Find where the given text appears and provide that cell's center as (x, y) coordinate. 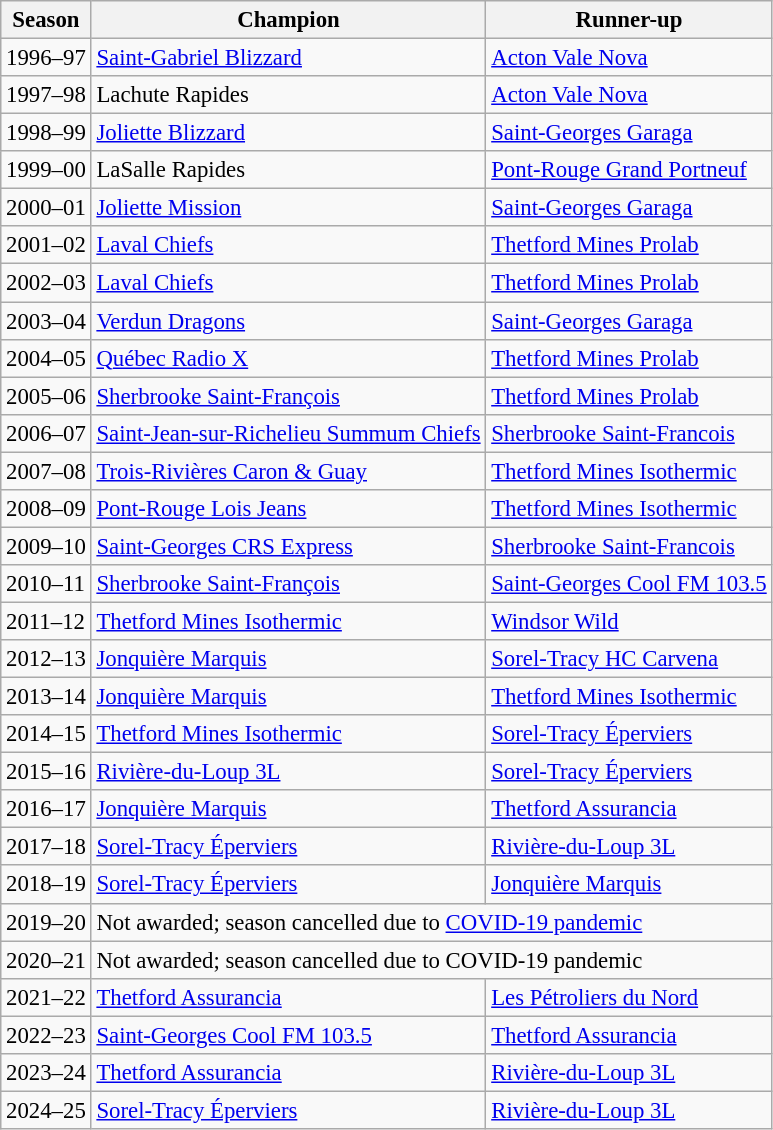
2003–04 (46, 321)
Trois-Rivières Caron & Guay (288, 471)
1996–97 (46, 58)
1998–99 (46, 133)
2020–21 (46, 960)
Saint-Georges CRS Express (288, 546)
Season (46, 20)
2018–19 (46, 885)
Pont-Rouge Grand Portneuf (629, 170)
2010–11 (46, 584)
2009–10 (46, 546)
Sorel-Tracy HC Carvena (629, 659)
Windsor Wild (629, 621)
2019–20 (46, 922)
2002–03 (46, 283)
Saint-Jean-sur-Richelieu Summum Chiefs (288, 433)
1997–98 (46, 95)
2005–06 (46, 396)
Pont-Rouge Lois Jeans (288, 509)
2017–18 (46, 847)
Québec Radio X (288, 358)
Verdun Dragons (288, 321)
2014–15 (46, 734)
2022–23 (46, 1035)
2016–17 (46, 809)
Lachute Rapides (288, 95)
2021–22 (46, 997)
2006–07 (46, 433)
2013–14 (46, 697)
Champion (288, 20)
2007–08 (46, 471)
2004–05 (46, 358)
2011–12 (46, 621)
2015–16 (46, 772)
1999–00 (46, 170)
Joliette Blizzard (288, 133)
LaSalle Rapides (288, 170)
Saint-Gabriel Blizzard (288, 58)
Joliette Mission (288, 208)
Les Pétroliers du Nord (629, 997)
2001–02 (46, 245)
2008–09 (46, 509)
Runner-up (629, 20)
2024–25 (46, 1110)
2023–24 (46, 1073)
2012–13 (46, 659)
2000–01 (46, 208)
